Detect which cell encompasses the target text, then output its [x, y] center coordinate. 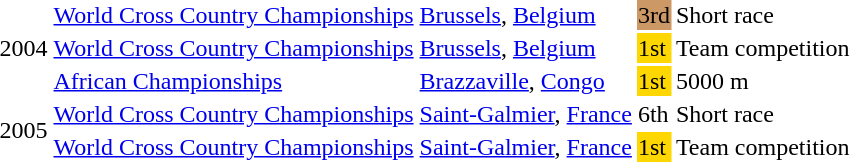
African Championships [234, 81]
3rd [654, 15]
Brazzaville, Congo [526, 81]
6th [654, 114]
